Detect which cell encompasses the target text, then output its [X, Y] center coordinate. 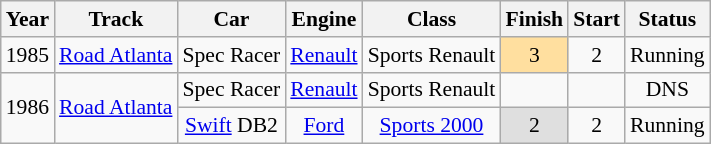
Finish [534, 19]
3 [534, 55]
DNS [667, 90]
1986 [28, 108]
Year [28, 19]
Car [231, 19]
Sports 2000 [432, 126]
Status [667, 19]
Ford [324, 126]
Class [432, 19]
Start [596, 19]
1985 [28, 55]
Engine [324, 19]
Swift DB2 [231, 126]
Track [116, 19]
